Return the [X, Y] coordinate for the center point of the cell that contains the specified text.  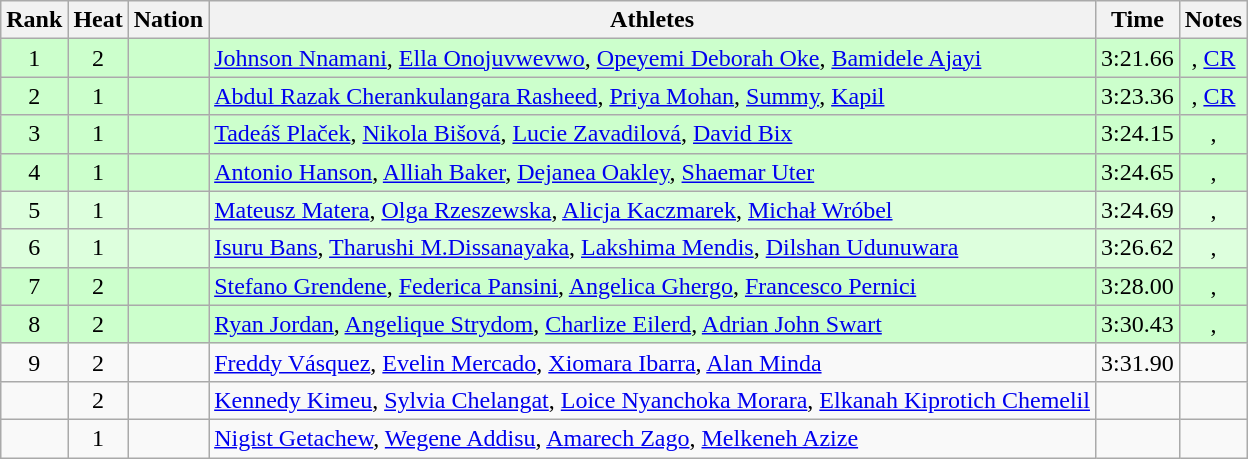
Athletes [652, 20]
Freddy Vásquez, Evelin Mercado, Xiomara Ibarra, Alan Minda [652, 362]
3:30.43 [1137, 324]
3:26.62 [1137, 248]
Stefano Grendene, Federica Pansini, Angelica Ghergo, Francesco Pernici [652, 286]
8 [34, 324]
Heat [98, 20]
Johnson Nnamani, Ella Onojuvwevwo, Opeyemi Deborah Oke, Bamidele Ajayi [652, 58]
Rank [34, 20]
3:28.00 [1137, 286]
7 [34, 286]
3:23.36 [1137, 96]
Nigist Getachew, Wegene Addisu, Amarech Zago, Melkeneh Azize [652, 438]
4 [34, 172]
6 [34, 248]
3:24.15 [1137, 134]
Tadeáš Plaček, Nikola Bišová, Lucie Zavadilová, David Bix [652, 134]
Mateusz Matera, Olga Rzeszewska, Alicja Kaczmarek, Michał Wróbel [652, 210]
3:24.69 [1137, 210]
Antonio Hanson, Alliah Baker, Dejanea Oakley, Shaemar Uter [652, 172]
3:24.65 [1137, 172]
3 [34, 134]
3:21.66 [1137, 58]
Isuru Bans, Tharushi M.Dissanayaka, Lakshima Mendis, Dilshan Udunuwara [652, 248]
Notes [1213, 20]
Kennedy Kimeu, Sylvia Chelangat, Loice Nyanchoka Morara, Elkanah Kiprotich Chemelil [652, 400]
Ryan Jordan, Angelique Strydom, Charlize Eilerd, Adrian John Swart [652, 324]
3:31.90 [1137, 362]
Nation [168, 20]
9 [34, 362]
5 [34, 210]
Time [1137, 20]
Abdul Razak Cherankulangara Rasheed, Priya Mohan, Summy, Kapil [652, 96]
